From the cell containing the given text, extract its center point as (X, Y) coordinate. 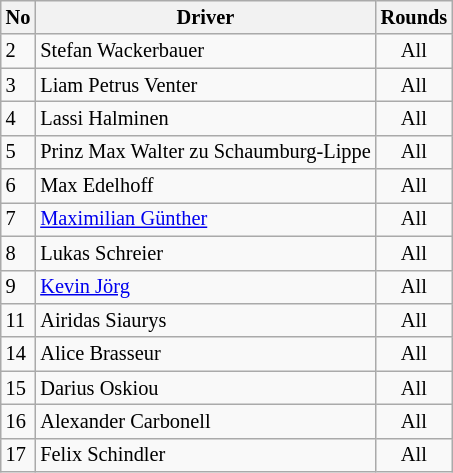
5 (18, 152)
4 (18, 118)
Liam Petrus Venter (205, 85)
Alexander Carbonell (205, 421)
Darius Oskiou (205, 388)
Rounds (414, 17)
Alice Brasseur (205, 354)
15 (18, 388)
16 (18, 421)
6 (18, 186)
Felix Schindler (205, 455)
7 (18, 219)
11 (18, 320)
Maximilian Günther (205, 219)
Stefan Wackerbauer (205, 51)
3 (18, 85)
9 (18, 287)
8 (18, 253)
Driver (205, 17)
Lassi Halminen (205, 118)
Prinz Max Walter zu Schaumburg-Lippe (205, 152)
17 (18, 455)
Airidas Siaurys (205, 320)
Kevin Jörg (205, 287)
Max Edelhoff (205, 186)
2 (18, 51)
14 (18, 354)
No (18, 17)
Lukas Schreier (205, 253)
